Scan for the cell matching the given text and deliver its [X, Y] coordinate at center. 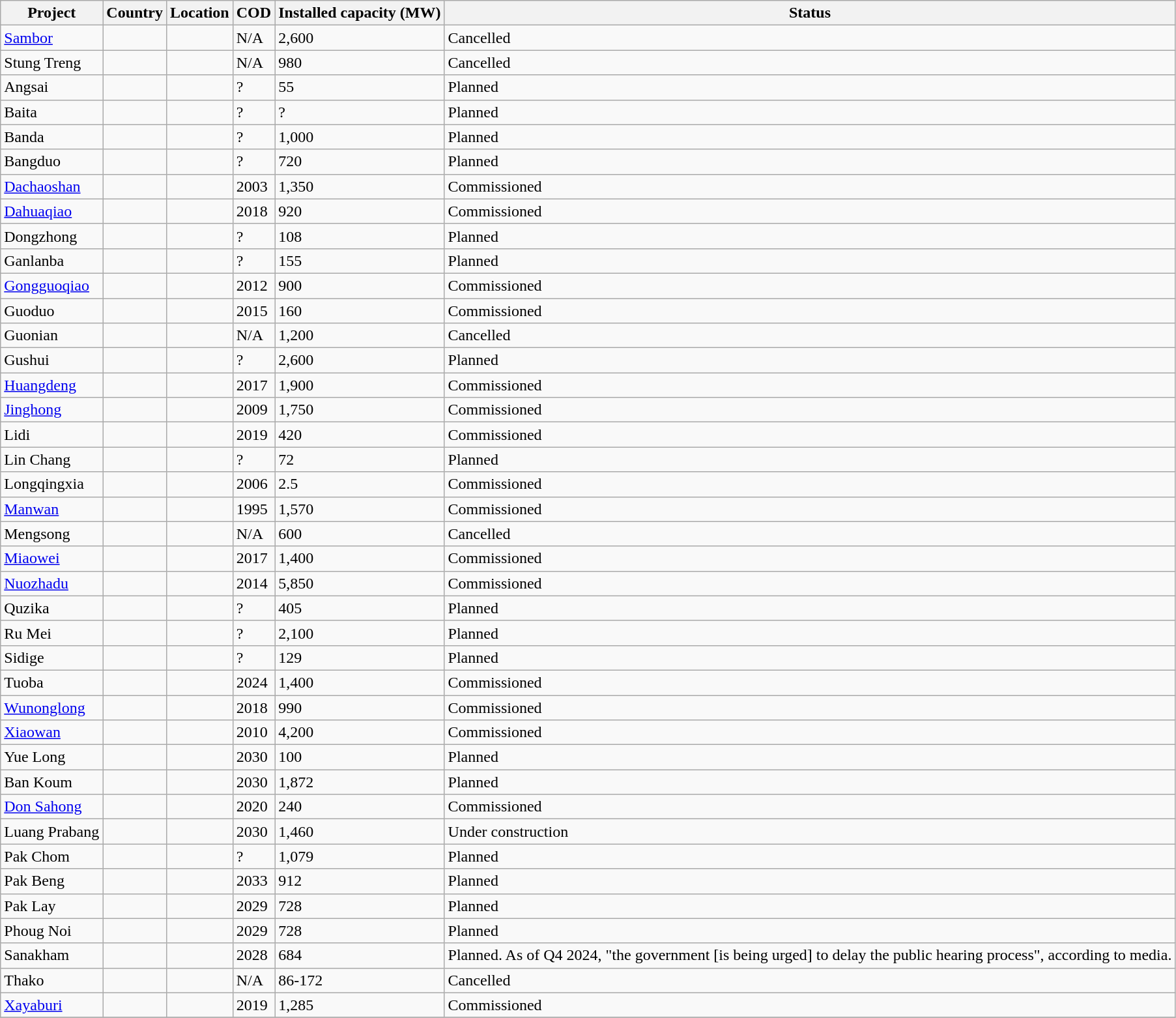
1,200 [360, 336]
1995 [253, 509]
1,570 [360, 509]
1,900 [360, 385]
Huangdeng [52, 385]
Dachaoshan [52, 186]
2020 [253, 807]
Don Sahong [52, 807]
Angsai [52, 87]
Lidi [52, 435]
Pak Chom [52, 856]
Manwan [52, 509]
Phoug Noi [52, 931]
86-172 [360, 980]
Tuoba [52, 682]
Ganlanba [52, 261]
Under construction [810, 832]
COD [253, 13]
Pak Beng [52, 881]
1,000 [360, 137]
684 [360, 955]
Quzika [52, 608]
72 [360, 459]
Mengsong [52, 534]
2003 [253, 186]
Baita [52, 112]
Installed capacity (MW) [360, 13]
Banda [52, 137]
Miaowei [52, 559]
Project [52, 13]
2.5 [360, 484]
990 [360, 707]
Dahuaqiao [52, 211]
Planned. As of Q4 2024, "the government [is being urged] to delay the public hearing process", according to media. [810, 955]
Ru Mei [52, 633]
2028 [253, 955]
129 [360, 658]
Sambor [52, 38]
Sanakham [52, 955]
920 [360, 211]
2024 [253, 682]
1,750 [360, 410]
912 [360, 881]
Nuozhadu [52, 583]
2033 [253, 881]
Longqingxia [52, 484]
Jinghong [52, 410]
Dongzhong [52, 236]
Ban Koum [52, 782]
Gongguoqiao [52, 285]
Yue Long [52, 757]
155 [360, 261]
405 [360, 608]
Pak Lay [52, 906]
1,872 [360, 782]
2,100 [360, 633]
Sidige [52, 658]
Stung Treng [52, 63]
2010 [253, 733]
Status [810, 13]
Bangduo [52, 162]
108 [360, 236]
1,079 [360, 856]
Gushui [52, 360]
Xiaowan [52, 733]
Guonian [52, 336]
Thako [52, 980]
2006 [253, 484]
Guoduo [52, 311]
980 [360, 63]
2014 [253, 583]
160 [360, 311]
2009 [253, 410]
420 [360, 435]
Wunonglong [52, 707]
2015 [253, 311]
Location [200, 13]
1,460 [360, 832]
600 [360, 534]
1,285 [360, 1005]
4,200 [360, 733]
720 [360, 162]
5,850 [360, 583]
900 [360, 285]
55 [360, 87]
240 [360, 807]
Lin Chang [52, 459]
2012 [253, 285]
100 [360, 757]
1,350 [360, 186]
Xayaburi [52, 1005]
Country [135, 13]
Luang Prabang [52, 832]
